From the cell containing the given text, extract its center point as [X, Y] coordinate. 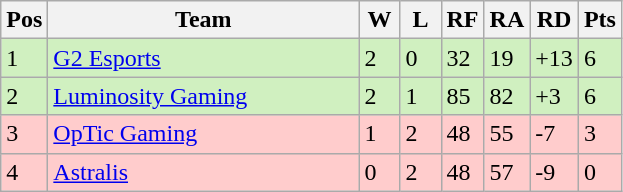
55 [507, 134]
85 [462, 96]
57 [507, 172]
W [380, 20]
Astralis [204, 172]
19 [507, 58]
-7 [554, 134]
RD [554, 20]
-9 [554, 172]
Pts [600, 20]
32 [462, 58]
Pos [24, 20]
L [420, 20]
RA [507, 20]
RF [462, 20]
82 [507, 96]
+3 [554, 96]
G2 Esports [204, 58]
Luminosity Gaming [204, 96]
+13 [554, 58]
4 [24, 172]
OpTic Gaming [204, 134]
Team [204, 20]
